Detect which cell encompasses the target text, then output its [x, y] center coordinate. 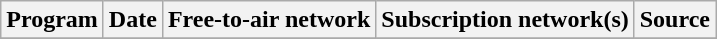
Date [132, 20]
Program [52, 20]
Free-to-air network [268, 20]
Subscription network(s) [505, 20]
Source [674, 20]
